Identify which cell holds the provided text, then report its (X, Y) central coordinate. 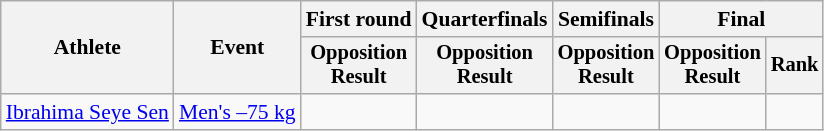
First round (359, 19)
Athlete (88, 48)
Men's –75 kg (238, 112)
Semifinals (606, 19)
Event (238, 48)
Quarterfinals (485, 19)
Final (741, 19)
Rank (795, 66)
Ibrahima Seye Sen (88, 112)
